Search for the cell housing the specified text and yield its [x, y] center coordinate. 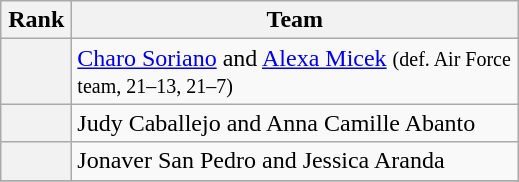
Charo Soriano and Alexa Micek (def. Air Force team, 21–13, 21–7) [295, 72]
Jonaver San Pedro and Jessica Aranda [295, 161]
Judy Caballejo and Anna Camille Abanto [295, 123]
Team [295, 20]
Rank [36, 20]
